Return the [x, y] coordinate for the center point of the cell that contains the specified text.  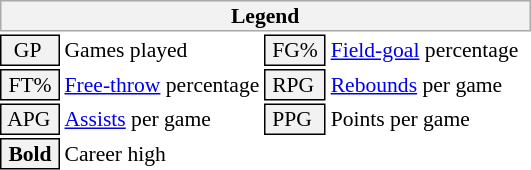
Bold [30, 154]
Free-throw percentage [162, 85]
RPG [295, 85]
Points per game [430, 120]
Games played [162, 50]
Assists per game [162, 120]
FG% [295, 50]
APG [30, 120]
Career high [162, 154]
GP [30, 50]
FT% [30, 85]
Rebounds per game [430, 85]
Legend [265, 16]
PPG [295, 120]
Field-goal percentage [430, 50]
